Provide the (x, y) coordinate of the cell's center where the given text is located.  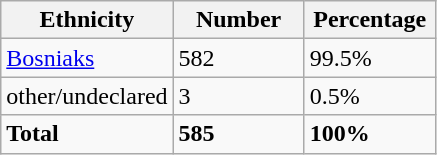
99.5% (370, 58)
Ethnicity (87, 20)
585 (238, 134)
0.5% (370, 96)
100% (370, 134)
582 (238, 58)
Bosniaks (87, 58)
Total (87, 134)
Percentage (370, 20)
other/undeclared (87, 96)
Number (238, 20)
3 (238, 96)
